Extract the [x, y] coordinate from the center of the cell holding the provided text.  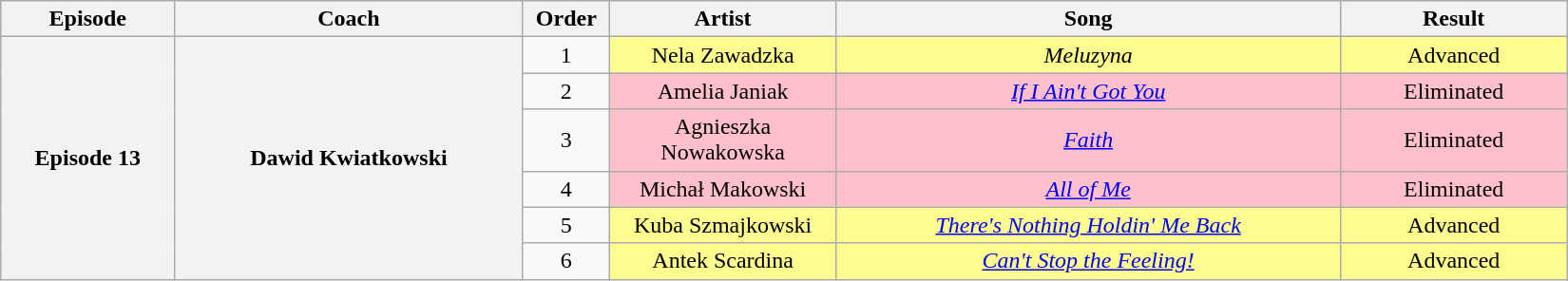
2 [566, 91]
Artist [723, 19]
Nela Zawadzka [723, 55]
5 [566, 225]
Kuba Szmajkowski [723, 225]
Coach [349, 19]
Can't Stop the Feeling! [1089, 261]
Song [1089, 19]
Episode 13 [87, 158]
Amelia Janiak [723, 91]
Result [1454, 19]
Meluzyna [1089, 55]
Faith [1089, 140]
Order [566, 19]
If I Ain't Got You [1089, 91]
Michał Makowski [723, 189]
3 [566, 140]
All of Me [1089, 189]
Dawid Kwiatkowski [349, 158]
Episode [87, 19]
4 [566, 189]
1 [566, 55]
There's Nothing Holdin' Me Back [1089, 225]
6 [566, 261]
Agnieszka Nowakowska [723, 140]
Antek Scardina [723, 261]
